Find where the given text appears and provide that cell's center as [X, Y] coordinate. 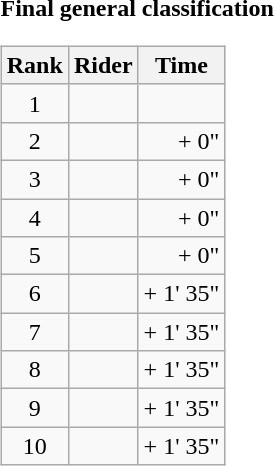
1 [34, 103]
3 [34, 179]
10 [34, 446]
6 [34, 294]
9 [34, 408]
Rider [103, 65]
Time [182, 65]
8 [34, 370]
2 [34, 141]
5 [34, 256]
4 [34, 217]
Rank [34, 65]
7 [34, 332]
